Locate the cell with the specified text and output its [x, y] center coordinate. 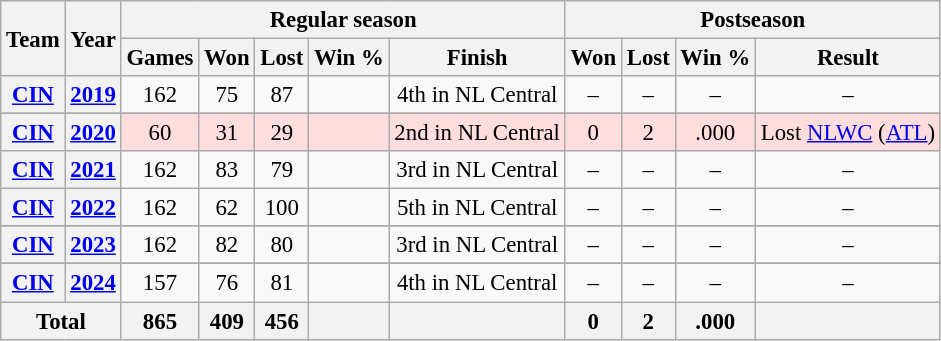
Result [848, 58]
60 [160, 133]
2nd in NL Central [477, 133]
79 [282, 170]
865 [160, 321]
2019 [93, 95]
Finish [477, 58]
Postseason [752, 20]
2022 [93, 208]
62 [227, 208]
100 [282, 208]
2023 [93, 245]
Total [61, 321]
80 [282, 245]
157 [160, 283]
87 [282, 95]
31 [227, 133]
Games [160, 58]
2020 [93, 133]
Lost NLWC (ATL) [848, 133]
82 [227, 245]
2024 [93, 283]
75 [227, 95]
409 [227, 321]
76 [227, 283]
83 [227, 170]
Year [93, 38]
5th in NL Central [477, 208]
Regular season [343, 20]
Team [33, 38]
2021 [93, 170]
81 [282, 283]
29 [282, 133]
456 [282, 321]
